Output the [X, Y] coordinate of the center of the cell containing the given text.  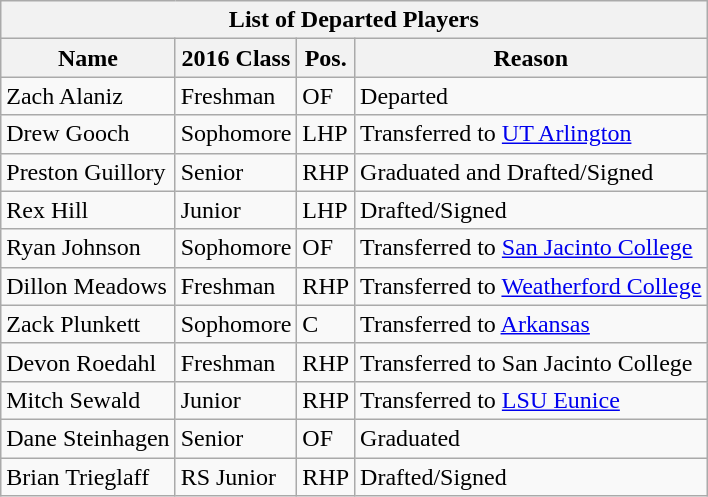
Ryan Johnson [88, 248]
RS Junior [236, 477]
Transferred to UT Arlington [531, 134]
Drew Gooch [88, 134]
Preston Guillory [88, 172]
Dillon Meadows [88, 286]
2016 Class [236, 58]
Graduated [531, 438]
Pos. [326, 58]
Dane Steinhagen [88, 438]
Name [88, 58]
Devon Roedahl [88, 362]
Transferred to LSU Eunice [531, 400]
C [326, 324]
Mitch Sewald [88, 400]
Graduated and Drafted/Signed [531, 172]
Transferred to Arkansas [531, 324]
Rex Hill [88, 210]
Zack Plunkett [88, 324]
List of Departed Players [354, 20]
Transferred to Weatherford College [531, 286]
Departed [531, 96]
Reason [531, 58]
Zach Alaniz [88, 96]
Brian Trieglaff [88, 477]
